Capture the cell that displays the provided text and extract its (X, Y) central coordinate. 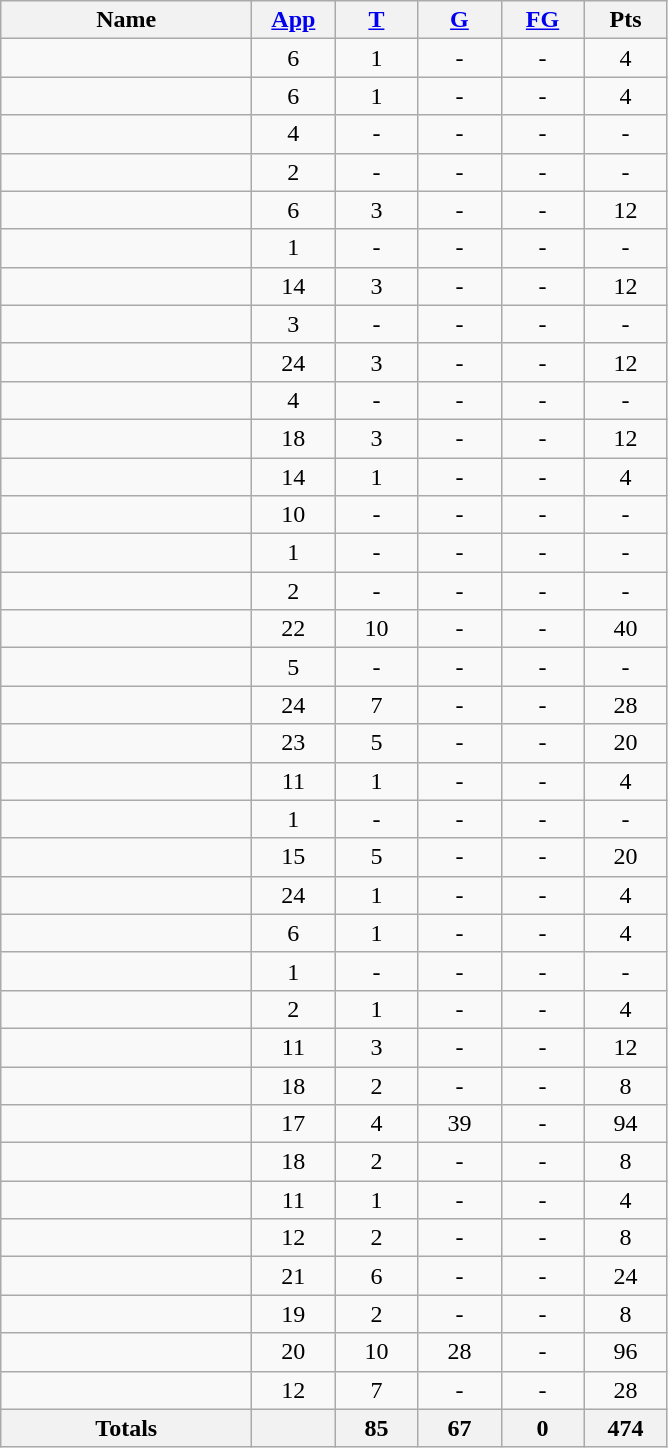
0 (542, 1428)
474 (626, 1428)
22 (294, 629)
T (376, 20)
15 (294, 857)
Name (126, 20)
Pts (626, 20)
94 (626, 1124)
96 (626, 1352)
23 (294, 743)
G (460, 20)
39 (460, 1124)
FG (542, 20)
17 (294, 1124)
21 (294, 1276)
40 (626, 629)
67 (460, 1428)
85 (376, 1428)
19 (294, 1314)
App (294, 20)
Totals (126, 1428)
